Provide the (x, y) coordinate of the cell's center where the given text is located.  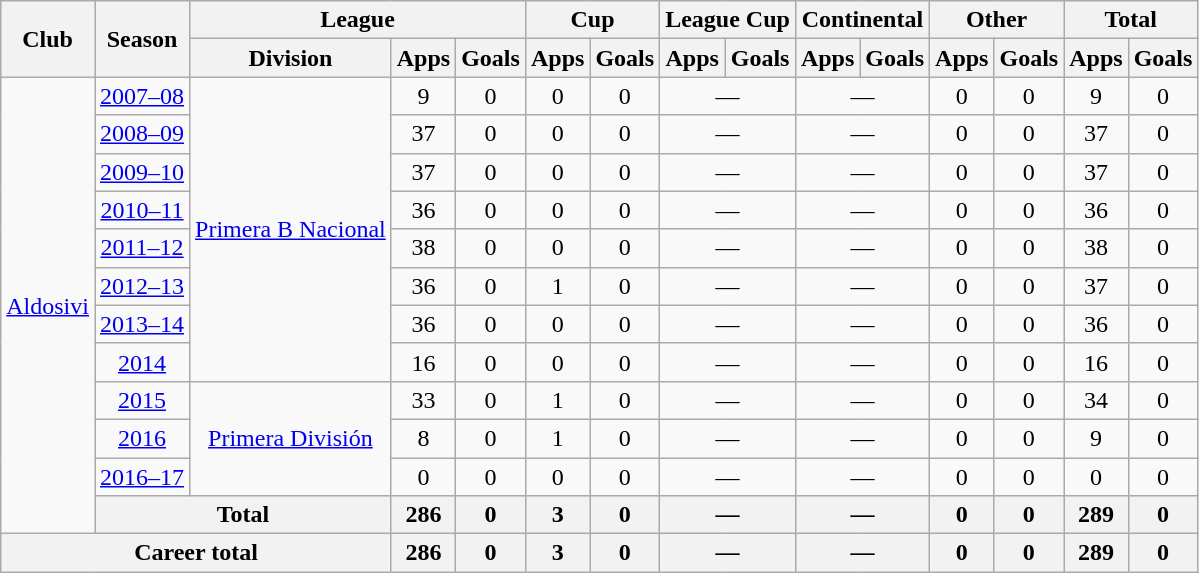
2013–14 (142, 324)
2010–11 (142, 210)
Continental (862, 20)
8 (423, 438)
League (358, 20)
Aldosivi (48, 306)
Season (142, 39)
Division (291, 58)
2009–10 (142, 172)
33 (423, 400)
2016–17 (142, 477)
2011–12 (142, 248)
34 (1096, 400)
2016 (142, 438)
2012–13 (142, 286)
League Cup (728, 20)
Career total (196, 553)
2008–09 (142, 134)
Other (997, 20)
Cup (592, 20)
2007–08 (142, 96)
2014 (142, 362)
Primera B Nacional (291, 229)
Club (48, 39)
2015 (142, 400)
Primera División (291, 438)
